For the text-containing cell, return its midpoint in (X, Y) coordinate format. 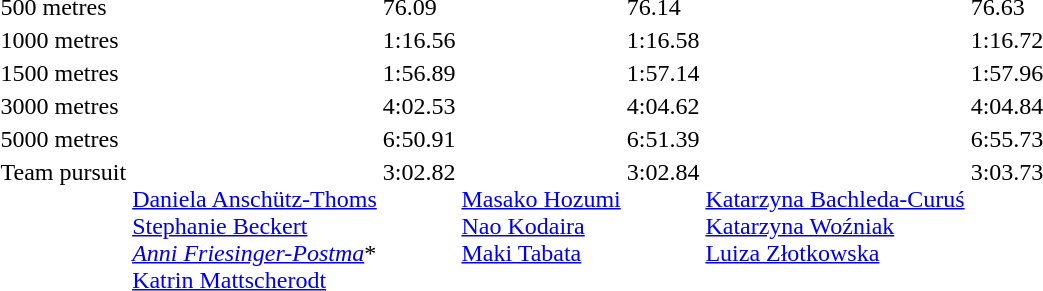
1:16.58 (663, 40)
4:02.53 (419, 106)
1:57.14 (663, 73)
1:16.56 (419, 40)
6:51.39 (663, 139)
6:50.91 (419, 139)
1:56.89 (419, 73)
4:04.62 (663, 106)
